Capture the cell that displays the provided text and extract its (x, y) central coordinate. 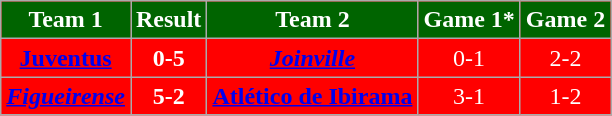
Atlético de Ibirama (312, 96)
Game 1* (469, 20)
Team 1 (66, 20)
0-1 (469, 58)
0-5 (168, 58)
Team 2 (312, 20)
5-2 (168, 96)
Result (168, 20)
Joinville (312, 58)
Juventus (66, 58)
Game 2 (565, 20)
2-2 (565, 58)
3-1 (469, 96)
1-2 (565, 96)
Figueirense (66, 96)
